Output the (x, y) coordinate of the center of the cell containing the given text.  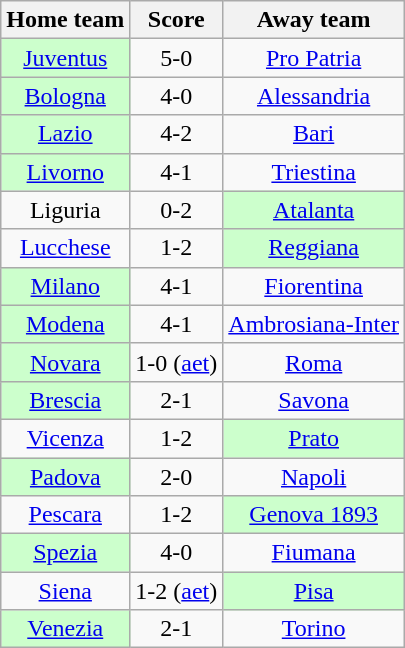
Prato (314, 438)
Roma (314, 362)
Away team (314, 20)
Pro Patria (314, 58)
Fiorentina (314, 286)
Napoli (314, 477)
Juventus (66, 58)
Brescia (66, 400)
Fiumana (314, 553)
4-2 (176, 134)
Pescara (66, 515)
0-2 (176, 210)
Lazio (66, 134)
Score (176, 20)
Venezia (66, 629)
Savona (314, 400)
Modena (66, 324)
Pisa (314, 591)
Bari (314, 134)
Alessandria (314, 96)
Vicenza (66, 438)
Atalanta (314, 210)
Home team (66, 20)
1-2 (aet) (176, 591)
Spezia (66, 553)
Novara (66, 362)
Padova (66, 477)
Livorno (66, 172)
Lucchese (66, 248)
Ambrosiana-Inter (314, 324)
Milano (66, 286)
Genova 1893 (314, 515)
Siena (66, 591)
Torino (314, 629)
Bologna (66, 96)
Triestina (314, 172)
Reggiana (314, 248)
5-0 (176, 58)
Liguria (66, 210)
2-0 (176, 477)
1-0 (aet) (176, 362)
